Scan for the cell matching the given text and deliver its (X, Y) coordinate at center. 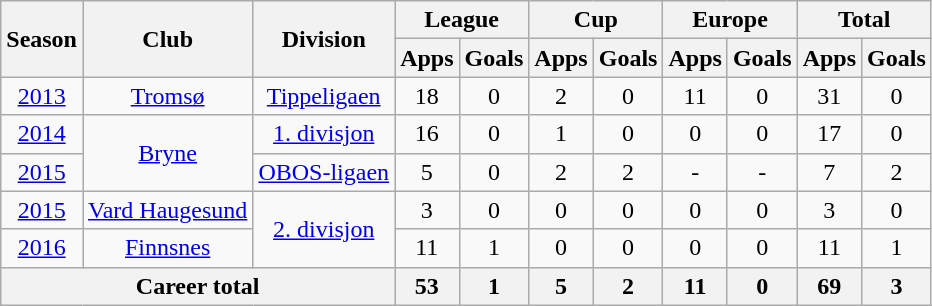
Tippeligaen (324, 96)
Tromsø (167, 96)
Division (324, 39)
Total (864, 20)
Europe (730, 20)
Club (167, 39)
2013 (42, 96)
Career total (198, 286)
Season (42, 39)
OBOS-ligaen (324, 172)
2016 (42, 248)
Vard Haugesund (167, 210)
Cup (596, 20)
2. divisjon (324, 229)
18 (427, 96)
Finnsnes (167, 248)
League (462, 20)
69 (829, 286)
53 (427, 286)
31 (829, 96)
1. divisjon (324, 134)
7 (829, 172)
2014 (42, 134)
17 (829, 134)
16 (427, 134)
Bryne (167, 153)
